Find where the given text appears and provide that cell's center as (x, y) coordinate. 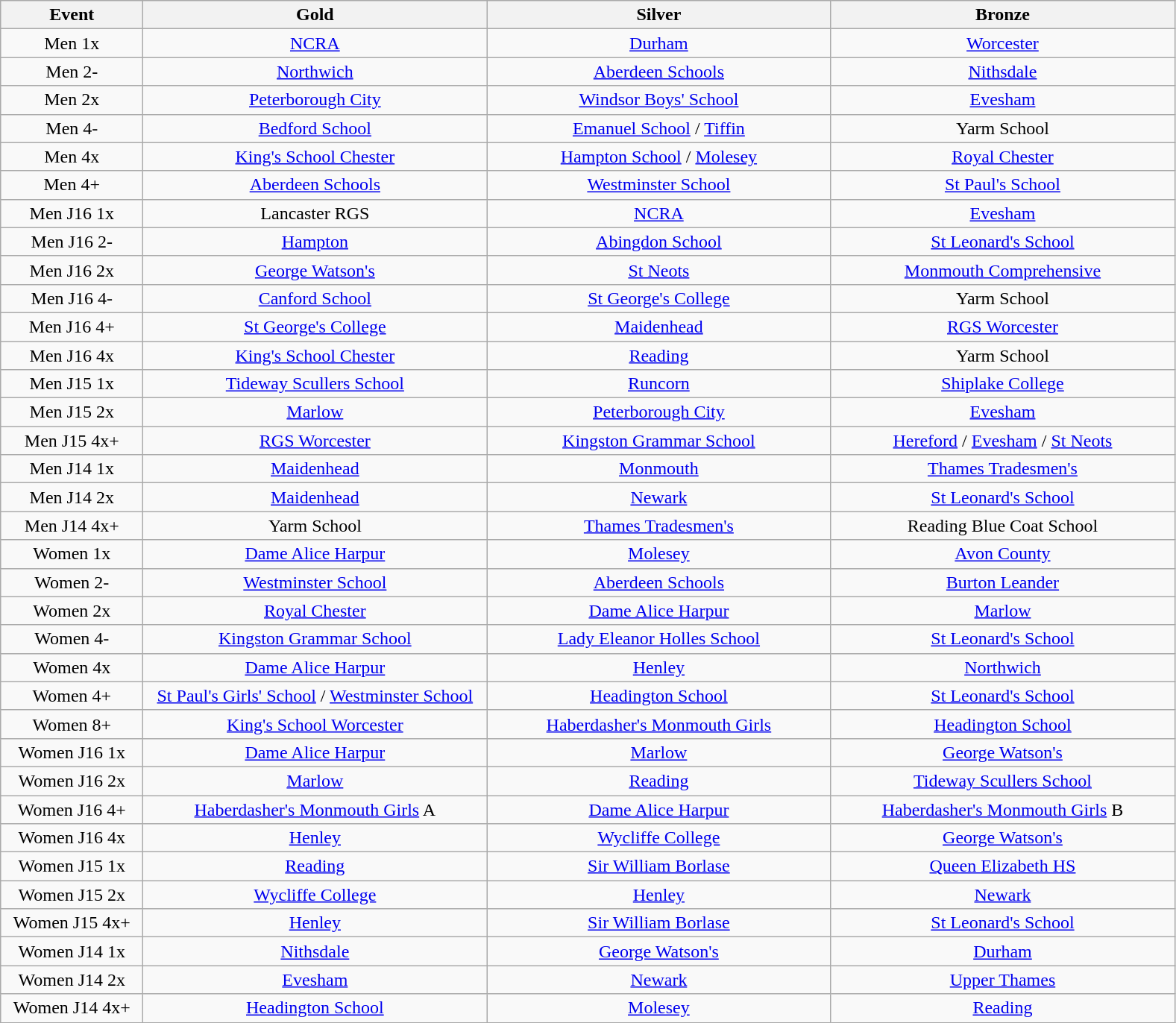
Women 2x (72, 611)
Men J16 4- (72, 298)
Runcorn (659, 384)
Women J15 4x+ (72, 923)
Emanuel School / Tiffin (659, 128)
St Paul's Girls' School / Westminster School (315, 696)
Men J16 4x (72, 356)
Worcester (1002, 43)
Upper Thames (1002, 980)
Men J15 1x (72, 384)
Burton Leander (1002, 582)
Women J16 1x (72, 752)
Lancaster RGS (315, 213)
Women 8+ (72, 724)
Lady Eleanor Holles School (659, 639)
Women 4- (72, 639)
Hampton (315, 242)
Women 4+ (72, 696)
Men J14 1x (72, 469)
Women J16 4+ (72, 809)
Hereford / Evesham / St Neots (1002, 441)
Canford School (315, 298)
Men 1x (72, 43)
Men J14 4x+ (72, 526)
King's School Worcester (315, 724)
Men J15 2x (72, 412)
Men J16 4+ (72, 327)
Event (72, 15)
Women J14 2x (72, 980)
Women J15 2x (72, 895)
Men 4+ (72, 185)
Women J15 1x (72, 866)
Women 1x (72, 554)
Monmouth Comprehensive (1002, 270)
Women J14 1x (72, 951)
Men J16 2- (72, 242)
Bedford School (315, 128)
Women J16 4x (72, 838)
Abingdon School (659, 242)
Monmouth (659, 469)
Women 4x (72, 667)
Men 4- (72, 128)
Men 4x (72, 157)
St Paul's School (1002, 185)
Men J16 1x (72, 213)
Silver (659, 15)
Shiplake College (1002, 384)
Women 2- (72, 582)
Windsor Boys' School (659, 100)
Men 2x (72, 100)
Queen Elizabeth HS (1002, 866)
Men J16 2x (72, 270)
Avon County (1002, 554)
Haberdasher's Monmouth Girls (659, 724)
Reading Blue Coat School (1002, 526)
St Neots (659, 270)
Men J14 2x (72, 497)
Women J14 4x+ (72, 1008)
Haberdasher's Monmouth Girls B (1002, 809)
Hampton School / Molesey (659, 157)
Men J15 4x+ (72, 441)
Men 2- (72, 72)
Women J16 2x (72, 781)
Gold (315, 15)
Bronze (1002, 15)
Haberdasher's Monmouth Girls A (315, 809)
